Scan for the cell matching the given text and deliver its [X, Y] coordinate at center. 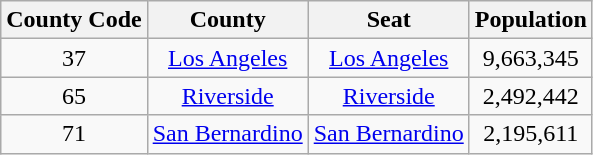
County [228, 20]
County Code [74, 20]
Seat [388, 20]
9,663,345 [530, 58]
2,492,442 [530, 96]
2,195,611 [530, 134]
Population [530, 20]
37 [74, 58]
65 [74, 96]
71 [74, 134]
